Detect which cell encompasses the target text, then output its (X, Y) center coordinate. 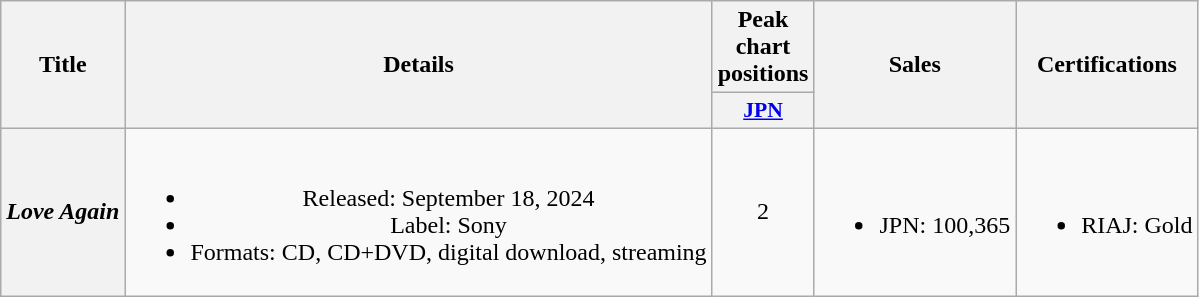
Peak chart positions (763, 47)
RIAJ: Gold (1107, 212)
Released: September 18, 2024Label: SonyFormats: CD, CD+DVD, digital download, streaming (418, 212)
JPN: 100,365 (915, 212)
Love Again (63, 212)
Details (418, 65)
Sales (915, 65)
Certifications (1107, 65)
Title (63, 65)
JPN (763, 111)
2 (763, 212)
